Provide the [x, y] coordinate of the cell's center where the given text is located.  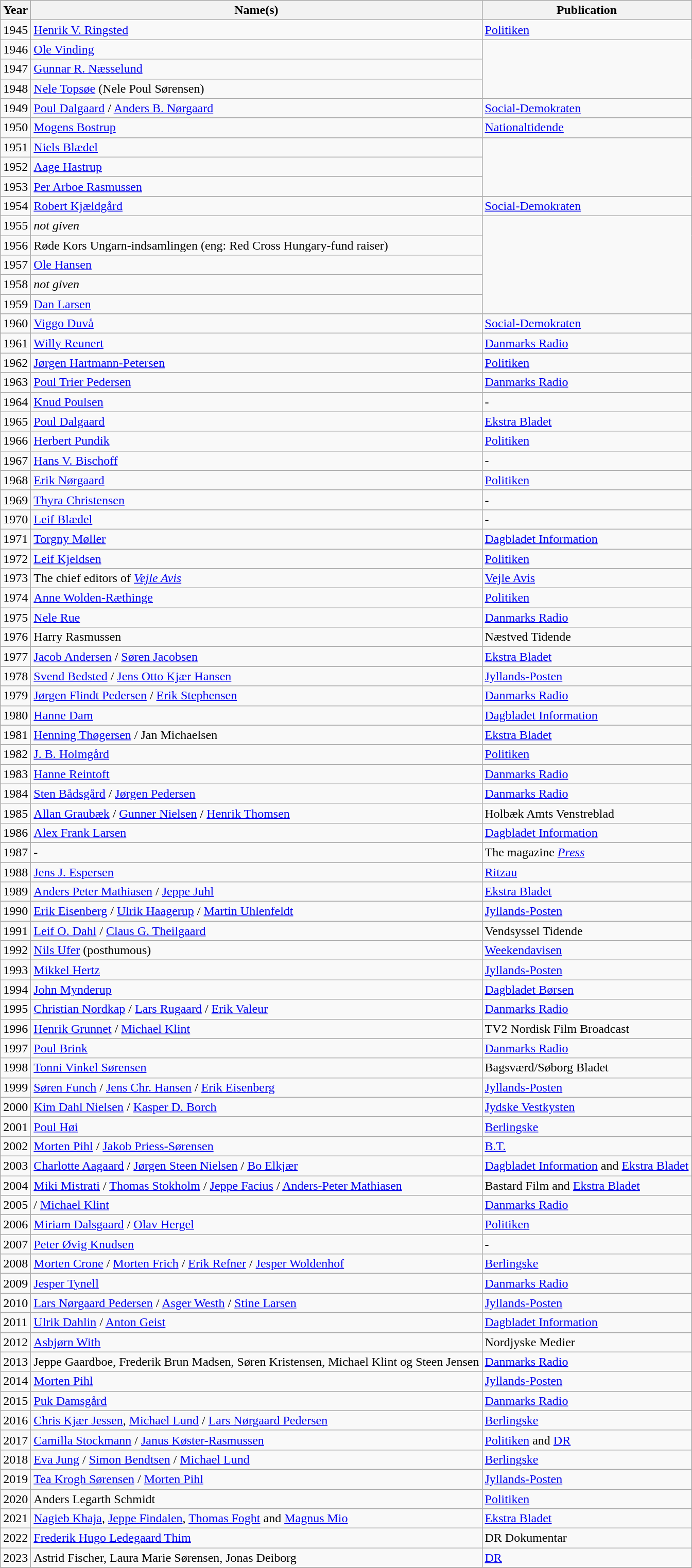
Herbert Pundik [256, 441]
1952 [15, 167]
1996 [15, 1029]
Camilla Stockmann / Janus Køster-Rasmussen [256, 1440]
Eva Jung / Simon Bendtsen / Michael Lund [256, 1459]
1992 [15, 950]
Weekendavisen [587, 950]
1963 [15, 382]
2016 [15, 1420]
Charlotte Aagaard / Jørgen Steen Nielsen / Bo Elkjær [256, 1166]
1961 [15, 343]
Anders Legarth Schmidt [256, 1499]
1964 [15, 402]
Nordjyske Medier [587, 1342]
1945 [15, 30]
Søren Funch / Jens Chr. Hansen / Erik Eisenberg [256, 1087]
Erik Eisenberg / Ulrik Haagerup / Martin Uhlenfeldt [256, 911]
1981 [15, 735]
1970 [15, 519]
Nagieb Khaja, Jeppe Findalen, Thomas Foght and Magnus Mio [256, 1519]
2014 [15, 1381]
TV2 Nordisk Film Broadcast [587, 1029]
2015 [15, 1401]
1957 [15, 265]
Allan Graubæk / Gunner Nielsen / Henrik Thomsen [256, 813]
Dan Larsen [256, 304]
1950 [15, 128]
1955 [15, 225]
1993 [15, 970]
Næstved Tidende [587, 637]
Røde Kors Ungarn-indsamlingen (eng: Red Cross Hungary-fund raiser) [256, 245]
Miriam Dalsgaard / Olav Hergel [256, 1225]
1972 [15, 558]
1969 [15, 500]
1973 [15, 578]
The magazine Press [587, 852]
Poul Dalgaard / Anders B. Nørgaard [256, 108]
Tea Krogh Sørensen / Morten Pihl [256, 1479]
Vendsyssel Tidende [587, 931]
Dagbladet Information and Ekstra Bladet [587, 1166]
Ole Hansen [256, 265]
2017 [15, 1440]
1976 [15, 637]
1991 [15, 931]
Niels Blædel [256, 147]
Puk Damsgård [256, 1401]
1948 [15, 89]
1995 [15, 1009]
1971 [15, 539]
Mikkel Hertz [256, 970]
Politiken and DR [587, 1440]
2008 [15, 1264]
2001 [15, 1126]
J. B. Holmgård [256, 754]
2019 [15, 1479]
1951 [15, 147]
1958 [15, 285]
1949 [15, 108]
2018 [15, 1459]
1998 [15, 1068]
1975 [15, 618]
Miki Mistrati / Thomas Stokholm / Jeppe Facius / Anders-Peter Mathiasen [256, 1185]
Ole Vinding [256, 49]
Thyra Christensen [256, 500]
Ritzau [587, 872]
1999 [15, 1087]
1985 [15, 813]
Mogens Bostrup [256, 128]
Poul Trier Pedersen [256, 382]
Leif O. Dahl / Claus G. Theilgaard [256, 931]
2023 [15, 1558]
Jesper Tynell [256, 1283]
Year [15, 10]
1946 [15, 49]
1962 [15, 363]
Morten Pihl / Jakob Priess-Sørensen [256, 1146]
Tonni Vinkel Sørensen [256, 1068]
Astrid Fischer, Laura Marie Sørensen, Jonas Deiborg [256, 1558]
Jeppe Gaardboe, Frederik Brun Madsen, Søren Kristensen, Michael Klint og Steen Jensen [256, 1362]
Per Arboe Rasmussen [256, 186]
2013 [15, 1362]
2009 [15, 1283]
Ulrik Dahlin / Anton Geist [256, 1323]
2020 [15, 1499]
Henrik Grunnet / Michael Klint [256, 1029]
1954 [15, 206]
1977 [15, 657]
1960 [15, 324]
Hanne Reintoft [256, 774]
Aage Hastrup [256, 167]
1982 [15, 754]
Jens J. Espersen [256, 872]
Frederik Hugo Ledegaard Thim [256, 1538]
John Mynderup [256, 990]
Holbæk Amts Venstreblad [587, 813]
Henning Thøgersen / Jan Michaelsen [256, 735]
1986 [15, 833]
2021 [15, 1519]
Chris Kjær Jessen, Michael Lund / Lars Nørgaard Pedersen [256, 1420]
2007 [15, 1244]
2022 [15, 1538]
Kim Dahl Nielsen / Kasper D. Borch [256, 1107]
1989 [15, 892]
1967 [15, 461]
1997 [15, 1048]
DR Dokumentar [587, 1538]
1990 [15, 911]
Anne Wolden-Ræthinge [256, 598]
2005 [15, 1205]
Hanne Dam [256, 715]
Henrik V. Ringsted [256, 30]
1966 [15, 441]
Robert Kjældgård [256, 206]
Leif Blædel [256, 519]
Asbjørn With [256, 1342]
2006 [15, 1225]
1983 [15, 774]
Nele Rue [256, 618]
DR [587, 1558]
Harry Rasmussen [256, 637]
1994 [15, 990]
Hans V. Bischoff [256, 461]
1978 [15, 676]
Alex Frank Larsen [256, 833]
2000 [15, 1107]
Poul Høi [256, 1126]
Nationaltidende [587, 128]
Name(s) [256, 10]
Jydske Vestkysten [587, 1107]
2004 [15, 1185]
Poul Brink [256, 1048]
1979 [15, 696]
Svend Bedsted / Jens Otto Kjær Hansen [256, 676]
Morten Pihl [256, 1381]
Nele Topsøe (Nele Poul Sørensen) [256, 89]
B.T. [587, 1146]
1968 [15, 480]
Lars Nørgaard Pedersen / Asger Westh / Stine Larsen [256, 1303]
Morten Crone / Morten Frich / Erik Refner / Jesper Woldenhof [256, 1264]
2012 [15, 1342]
1965 [15, 421]
1956 [15, 245]
Jørgen Hartmann-Petersen [256, 363]
The chief editors of Vejle Avis [256, 578]
Sten Bådsgård / Jørgen Pedersen [256, 794]
/ Michael Klint [256, 1205]
Leif Kjeldsen [256, 558]
1984 [15, 794]
Bastard Film and Ekstra Bladet [587, 1185]
1959 [15, 304]
Poul Dalgaard [256, 421]
Jørgen Flindt Pedersen / Erik Stephensen [256, 696]
Dagbladet Børsen [587, 990]
Jacob Andersen / Søren Jacobsen [256, 657]
1947 [15, 69]
1988 [15, 872]
2011 [15, 1323]
Torgny Møller [256, 539]
2003 [15, 1166]
Viggo Duvå [256, 324]
1980 [15, 715]
Willy Reunert [256, 343]
Erik Nørgaard [256, 480]
Knud Poulsen [256, 402]
Gunnar R. Næsselund [256, 69]
Publication [587, 10]
1987 [15, 852]
Vejle Avis [587, 578]
Anders Peter Mathiasen / Jeppe Juhl [256, 892]
2010 [15, 1303]
Christian Nordkap / Lars Rugaard / Erik Valeur [256, 1009]
Peter Øvig Knudsen [256, 1244]
2002 [15, 1146]
1974 [15, 598]
Bagsværd/Søborg Bladet [587, 1068]
Nils Ufer (posthumous) [256, 950]
1953 [15, 186]
